For the text-containing cell, return its midpoint in (X, Y) coordinate format. 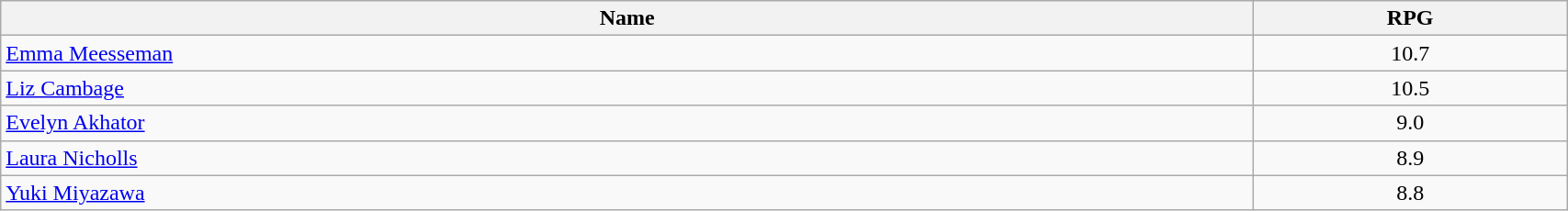
9.0 (1411, 123)
Laura Nicholls (627, 158)
8.8 (1411, 193)
RPG (1411, 18)
Yuki Miyazawa (627, 193)
Name (627, 18)
10.7 (1411, 53)
8.9 (1411, 158)
10.5 (1411, 88)
Emma Meesseman (627, 53)
Liz Cambage (627, 88)
Evelyn Akhator (627, 123)
